Find where the given text appears and provide that cell's center as (x, y) coordinate. 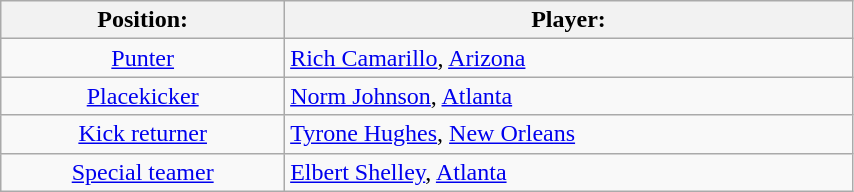
Player: (569, 20)
Placekicker (143, 96)
Special teamer (143, 172)
Kick returner (143, 134)
Elbert Shelley, Atlanta (569, 172)
Rich Camarillo, Arizona (569, 58)
Norm Johnson, Atlanta (569, 96)
Position: (143, 20)
Punter (143, 58)
Tyrone Hughes, New Orleans (569, 134)
